Return the (x, y) coordinate for the center point of the cell that contains the specified text.  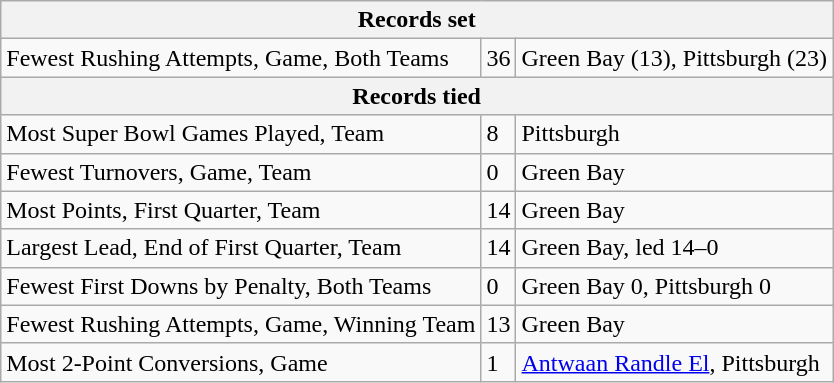
Green Bay 0, Pittsburgh 0 (674, 286)
Antwaan Randle El, Pittsburgh (674, 362)
13 (498, 324)
Most Super Bowl Games Played, Team (241, 134)
Pittsburgh (674, 134)
Green Bay (13), Pittsburgh (23) (674, 58)
8 (498, 134)
Most 2-Point Conversions, Game (241, 362)
Most Points, First Quarter, Team (241, 210)
Fewest Rushing Attempts, Game, Winning Team (241, 324)
1 (498, 362)
Largest Lead, End of First Quarter, Team (241, 248)
Fewest Turnovers, Game, Team (241, 172)
Records tied (417, 96)
Green Bay, led 14–0 (674, 248)
Fewest First Downs by Penalty, Both Teams (241, 286)
Records set (417, 20)
Fewest Rushing Attempts, Game, Both Teams (241, 58)
36 (498, 58)
